For the text-containing cell, return its midpoint in (X, Y) coordinate format. 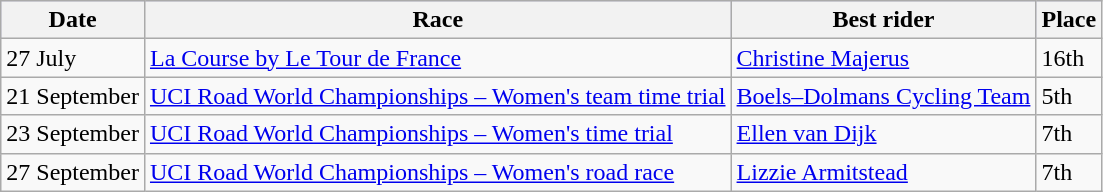
UCI Road World Championships – Women's road race (438, 172)
Place (1069, 20)
27 September (73, 172)
Date (73, 20)
Ellen van Dijk (884, 134)
23 September (73, 134)
Lizzie Armitstead (884, 172)
Boels–Dolmans Cycling Team (884, 96)
Christine Majerus (884, 58)
5th (1069, 96)
UCI Road World Championships – Women's time trial (438, 134)
La Course by Le Tour de France (438, 58)
UCI Road World Championships – Women's team time trial (438, 96)
16th (1069, 58)
21 September (73, 96)
27 July (73, 58)
Best rider (884, 20)
Race (438, 20)
